Find where the given text appears and provide that cell's center as (X, Y) coordinate. 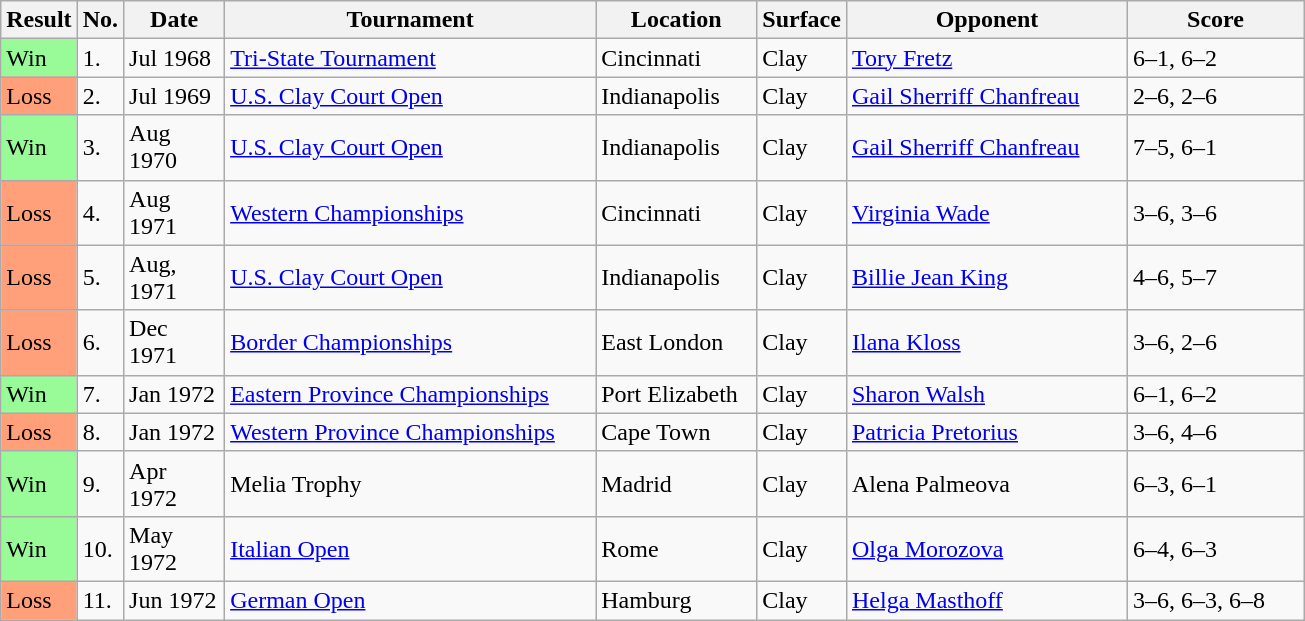
Surface (802, 20)
7–5, 6–1 (1216, 148)
5. (100, 278)
3–6, 4–6 (1216, 432)
3. (100, 148)
8. (100, 432)
3–6, 2–6 (1216, 342)
Jul 1968 (174, 58)
6–3, 6–1 (1216, 484)
1. (100, 58)
2. (100, 96)
10. (100, 548)
Helga Masthoff (986, 600)
Result (39, 20)
Italian Open (410, 548)
Aug 1970 (174, 148)
Opponent (986, 20)
Dec 1971 (174, 342)
Jul 1969 (174, 96)
Melia Trophy (410, 484)
6–4, 6–3 (1216, 548)
6. (100, 342)
Western Province Championships (410, 432)
3–6, 3–6 (1216, 212)
May 1972 (174, 548)
4–6, 5–7 (1216, 278)
Location (676, 20)
Border Championships (410, 342)
Ilana Kloss (986, 342)
Madrid (676, 484)
Billie Jean King (986, 278)
2–6, 2–6 (1216, 96)
Tournament (410, 20)
Olga Morozova (986, 548)
Aug 1971 (174, 212)
Cape Town (676, 432)
Hamburg (676, 600)
Virginia Wade (986, 212)
3–6, 6–3, 6–8 (1216, 600)
Aug, 1971 (174, 278)
Alena Palmeova (986, 484)
Score (1216, 20)
7. (100, 394)
Date (174, 20)
Patricia Pretorius (986, 432)
Tory Fretz (986, 58)
Rome (676, 548)
9. (100, 484)
Tri-State Tournament (410, 58)
4. (100, 212)
Eastern Province Championships (410, 394)
No. (100, 20)
East London (676, 342)
Apr 1972 (174, 484)
Western Championships (410, 212)
11. (100, 600)
Port Elizabeth (676, 394)
Sharon Walsh (986, 394)
Jun 1972 (174, 600)
German Open (410, 600)
